Locate the cell with the specified text and output its (x, y) center coordinate. 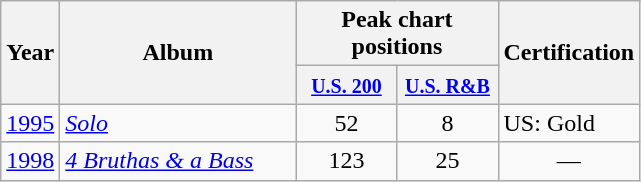
Peak chart positions (397, 34)
4 Bruthas & a Bass (178, 161)
US: Gold (569, 123)
Album (178, 52)
Year (30, 52)
— (569, 161)
52 (346, 123)
25 (448, 161)
U.S. R&B (448, 85)
1995 (30, 123)
Solo (178, 123)
Certification (569, 52)
123 (346, 161)
U.S. 200 (346, 85)
1998 (30, 161)
8 (448, 123)
